Provide the [x, y] coordinate of the cell's center where the given text is located.  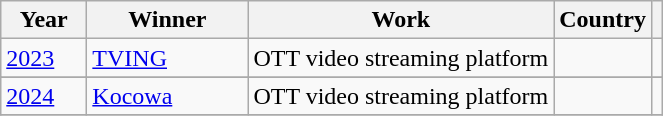
Year [44, 20]
TVING [168, 58]
Work [401, 20]
2024 [44, 96]
2023 [44, 58]
Winner [168, 20]
Kocowa [168, 96]
Country [603, 20]
